Determine the [X, Y] coordinate at the center of the cell enclosing the given text.  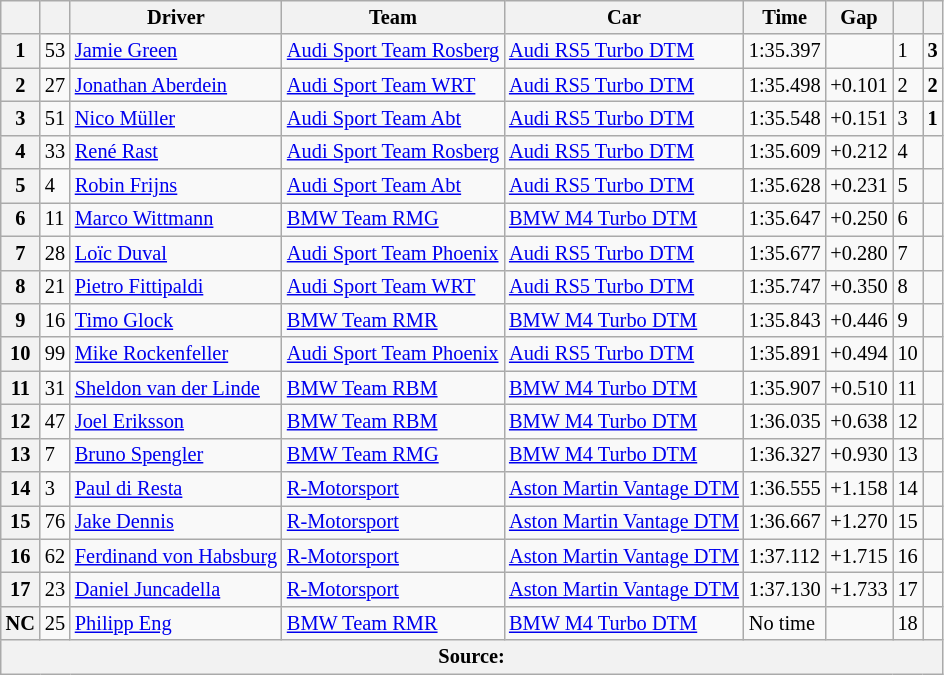
1:35.677 [785, 253]
Daniel Juncadella [176, 589]
René Rast [176, 152]
1:36.035 [785, 421]
Car [624, 17]
Team [393, 17]
Source: [472, 657]
+0.280 [858, 253]
+0.494 [858, 354]
47 [55, 421]
1:35.498 [785, 85]
1:37.112 [785, 556]
+0.231 [858, 186]
1:35.907 [785, 388]
1:35.548 [785, 118]
+1.158 [858, 489]
25 [55, 623]
+0.446 [858, 320]
Loïc Duval [176, 253]
+0.101 [858, 85]
Robin Frijns [176, 186]
Paul di Resta [176, 489]
53 [55, 51]
+0.510 [858, 388]
+1.715 [858, 556]
28 [55, 253]
+1.270 [858, 522]
Driver [176, 17]
+0.638 [858, 421]
1:35.628 [785, 186]
1:36.555 [785, 489]
Timo Glock [176, 320]
1:35.891 [785, 354]
+0.930 [858, 455]
+0.350 [858, 287]
Bruno Spengler [176, 455]
Nico Müller [176, 118]
1:35.397 [785, 51]
Joel Eriksson [176, 421]
Philipp Eng [176, 623]
1:36.327 [785, 455]
1:36.667 [785, 522]
+0.212 [858, 152]
NC [20, 623]
51 [55, 118]
+0.250 [858, 219]
Time [785, 17]
76 [55, 522]
1:37.130 [785, 589]
18 [908, 623]
No time [785, 623]
+0.151 [858, 118]
1:35.609 [785, 152]
Jamie Green [176, 51]
Pietro Fittipaldi [176, 287]
99 [55, 354]
27 [55, 85]
Mike Rockenfeller [176, 354]
Sheldon van der Linde [176, 388]
1:35.647 [785, 219]
33 [55, 152]
Gap [858, 17]
1:35.747 [785, 287]
+1.733 [858, 589]
Jonathan Aberdein [176, 85]
23 [55, 589]
62 [55, 556]
Marco Wittmann [176, 219]
1:35.843 [785, 320]
Jake Dennis [176, 522]
21 [55, 287]
Ferdinand von Habsburg [176, 556]
31 [55, 388]
